Extract the [x, y] coordinate from the center of the cell holding the provided text.  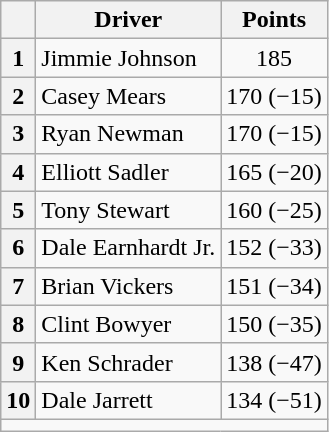
Clint Bowyer [128, 324]
150 (−35) [274, 324]
185 [274, 58]
152 (−33) [274, 248]
Brian Vickers [128, 286]
8 [18, 324]
151 (−34) [274, 286]
10 [18, 400]
2 [18, 96]
Elliott Sadler [128, 172]
3 [18, 134]
Points [274, 20]
160 (−25) [274, 210]
1 [18, 58]
Driver [128, 20]
Ryan Newman [128, 134]
Tony Stewart [128, 210]
Dale Earnhardt Jr. [128, 248]
Ken Schrader [128, 362]
6 [18, 248]
134 (−51) [274, 400]
Casey Mears [128, 96]
Jimmie Johnson [128, 58]
9 [18, 362]
7 [18, 286]
Dale Jarrett [128, 400]
165 (−20) [274, 172]
5 [18, 210]
138 (−47) [274, 362]
4 [18, 172]
